From the cell containing the given text, extract its center point as [x, y] coordinate. 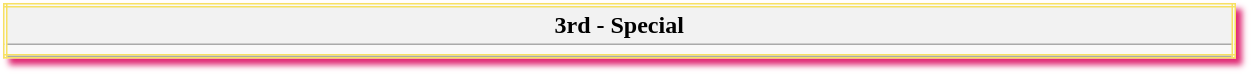
3rd - Special [619, 25]
